Capture the cell that displays the provided text and extract its [X, Y] central coordinate. 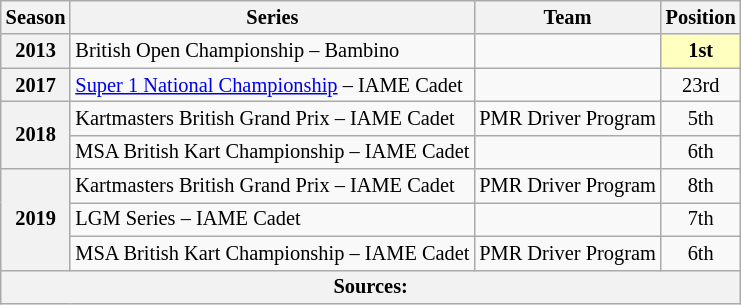
Position [701, 17]
2013 [36, 51]
1st [701, 51]
Sources: [371, 287]
8th [701, 186]
2018 [36, 134]
Season [36, 17]
Team [567, 17]
Super 1 National Championship – IAME Cadet [272, 85]
5th [701, 118]
2017 [36, 85]
7th [701, 219]
Series [272, 17]
2019 [36, 220]
LGM Series – IAME Cadet [272, 219]
British Open Championship – Bambino [272, 51]
23rd [701, 85]
